Provide the (X, Y) coordinate of the cell's center where the given text is located.  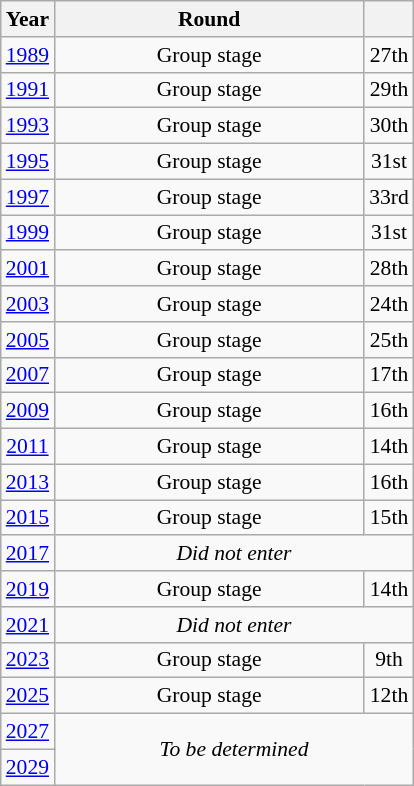
2011 (28, 447)
1995 (28, 162)
27th (389, 55)
2007 (28, 375)
2021 (28, 625)
29th (389, 90)
2015 (28, 518)
9th (389, 660)
To be determined (234, 750)
1989 (28, 55)
30th (389, 126)
1991 (28, 90)
Year (28, 19)
28th (389, 269)
1993 (28, 126)
33rd (389, 197)
2017 (28, 554)
Round (209, 19)
2009 (28, 411)
2027 (28, 732)
2023 (28, 660)
15th (389, 518)
2025 (28, 696)
2005 (28, 340)
24th (389, 304)
25th (389, 340)
17th (389, 375)
1999 (28, 233)
12th (389, 696)
2013 (28, 482)
2029 (28, 767)
1997 (28, 197)
2019 (28, 589)
2003 (28, 304)
2001 (28, 269)
